Output the [x, y] coordinate of the center of the cell containing the given text.  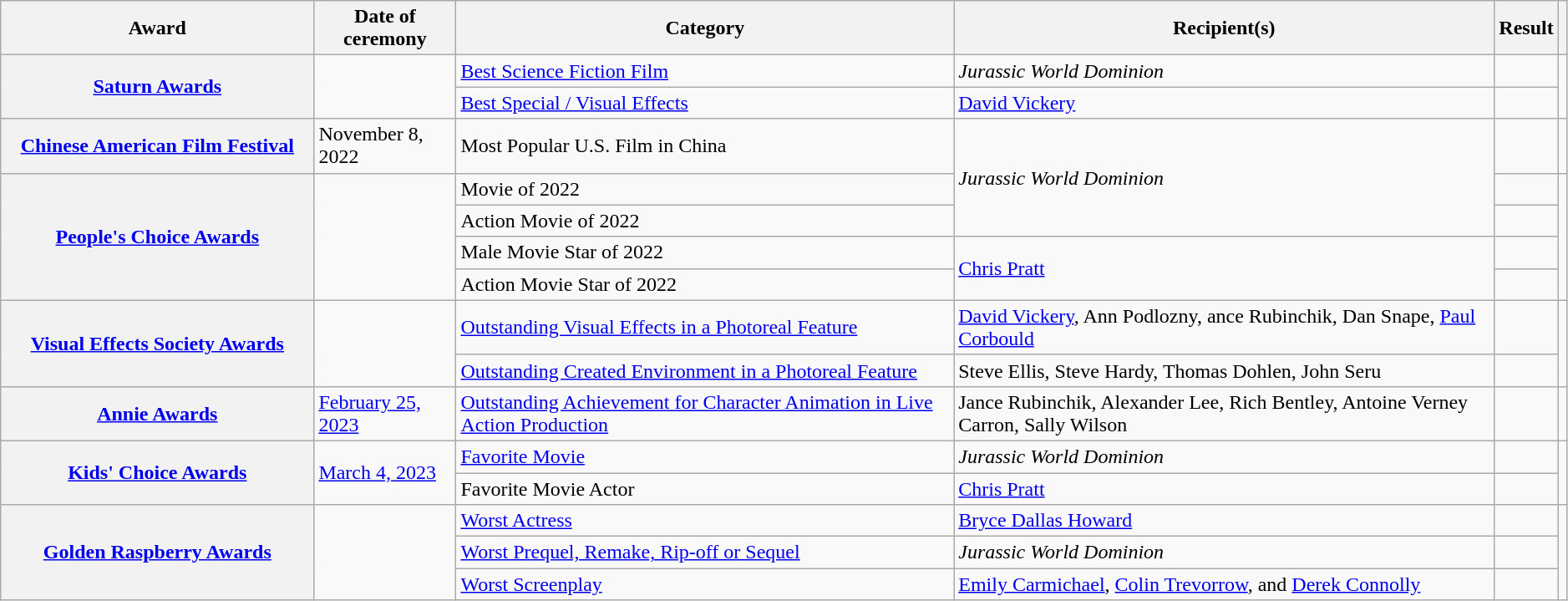
Result [1526, 28]
Emily Carmichael, Colin Trevorrow, and Derek Connolly [1225, 584]
Movie of 2022 [705, 189]
Chinese American Film Festival [157, 145]
People's Choice Awards [157, 237]
Visual Effects Society Awards [157, 343]
Favorite Movie [705, 456]
Best Science Fiction Film [705, 71]
Bryce Dallas Howard [1225, 521]
Worst Screenplay [705, 584]
Steve Ellis, Steve Hardy, Thomas Dohlen, John Seru [1225, 370]
November 8, 2022 [385, 145]
Male Movie Star of 2022 [705, 252]
David Vickery, Ann Podlozny, ance Rubinchik, Dan Snape, Paul Corbould [1225, 328]
March 4, 2023 [385, 472]
Category [705, 28]
Award [157, 28]
Worst Actress [705, 521]
Outstanding Achievement for Character Animation in Live Action Production [705, 413]
Favorite Movie Actor [705, 489]
Action Movie of 2022 [705, 221]
Saturn Awards [157, 87]
Jance Rubinchik, Alexander Lee, Rich Bentley, Antoine Verney Carron, Sally Wilson [1225, 413]
Date of ceremony [385, 28]
Outstanding Created Environment in a Photoreal Feature [705, 370]
Best Special / Visual Effects [705, 103]
Most Popular U.S. Film in China [705, 145]
Annie Awards [157, 413]
Action Movie Star of 2022 [705, 284]
Outstanding Visual Effects in a Photoreal Feature [705, 328]
Golden Raspberry Awards [157, 553]
David Vickery [1225, 103]
Recipient(s) [1225, 28]
Worst Prequel, Remake, Rip-off or Sequel [705, 553]
Kids' Choice Awards [157, 472]
February 25, 2023 [385, 413]
